Detect which cell encompasses the target text, then output its (x, y) center coordinate. 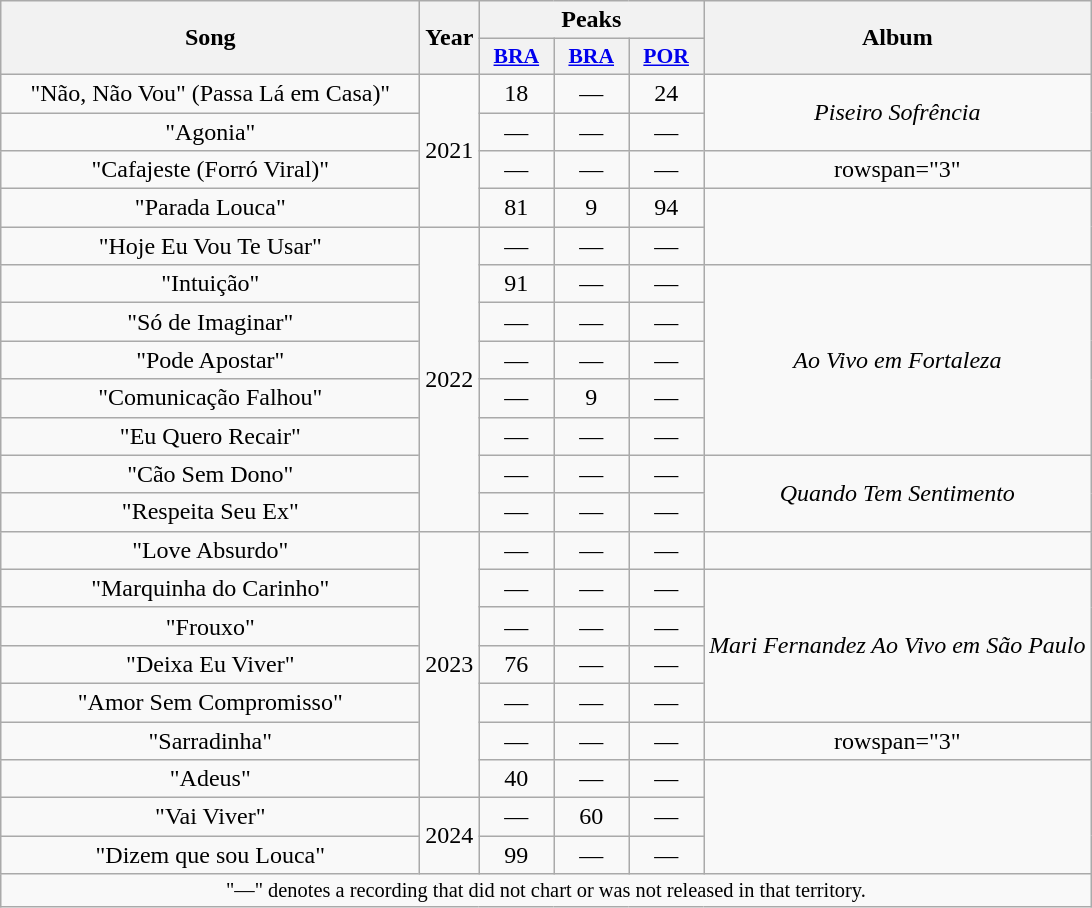
"Pode Apostar" (210, 360)
2024 (450, 836)
2022 (450, 379)
"Deixa Eu Viver" (210, 664)
"Intuição" (210, 284)
"Hoje Eu Vou Te Usar" (210, 246)
Quando Tem Sentimento (898, 493)
Album (898, 38)
"Frouxo" (210, 626)
40 (516, 779)
99 (516, 855)
81 (516, 208)
94 (666, 208)
91 (516, 284)
"Dizem que sou Louca" (210, 855)
"Eu Quero Recair" (210, 436)
Mari Fernandez Ao Vivo em São Paulo (898, 645)
"Love Absurdo" (210, 550)
2023 (450, 664)
24 (666, 93)
Song (210, 38)
"Marquinha do Carinho" (210, 588)
"Agonia" (210, 131)
"Amor Sem Compromisso" (210, 702)
"—" denotes a recording that did not chart or was not released in that territory. (546, 891)
"Parada Louca" (210, 208)
18 (516, 93)
Year (450, 38)
"Cão Sem Dono" (210, 474)
"Só de Imaginar" (210, 322)
76 (516, 664)
"Adeus" (210, 779)
"Não, Não Vou" (Passa Lá em Casa)" (210, 93)
60 (592, 817)
Ao Vivo em Fortaleza (898, 360)
2021 (450, 150)
"Vai Viver" (210, 817)
"Respeita Seu Ex" (210, 512)
"Sarradinha" (210, 741)
"Comunicação Falhou" (210, 398)
POR (666, 57)
"Cafajeste (Forró Viral)" (210, 170)
Peaks (592, 20)
Piseiro Sofrência (898, 112)
